Scan for the cell matching the given text and deliver its (X, Y) coordinate at center. 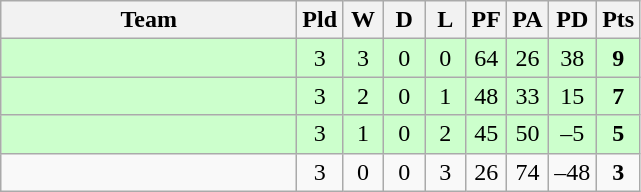
64 (486, 58)
Pld (320, 20)
45 (486, 134)
9 (618, 58)
D (404, 20)
33 (528, 96)
5 (618, 134)
7 (618, 96)
PA (528, 20)
PF (486, 20)
38 (572, 58)
L (446, 20)
15 (572, 96)
–5 (572, 134)
–48 (572, 172)
74 (528, 172)
Team (149, 20)
48 (486, 96)
W (364, 20)
PD (572, 20)
50 (528, 134)
Pts (618, 20)
